Identify which cell holds the provided text, then report its (X, Y) central coordinate. 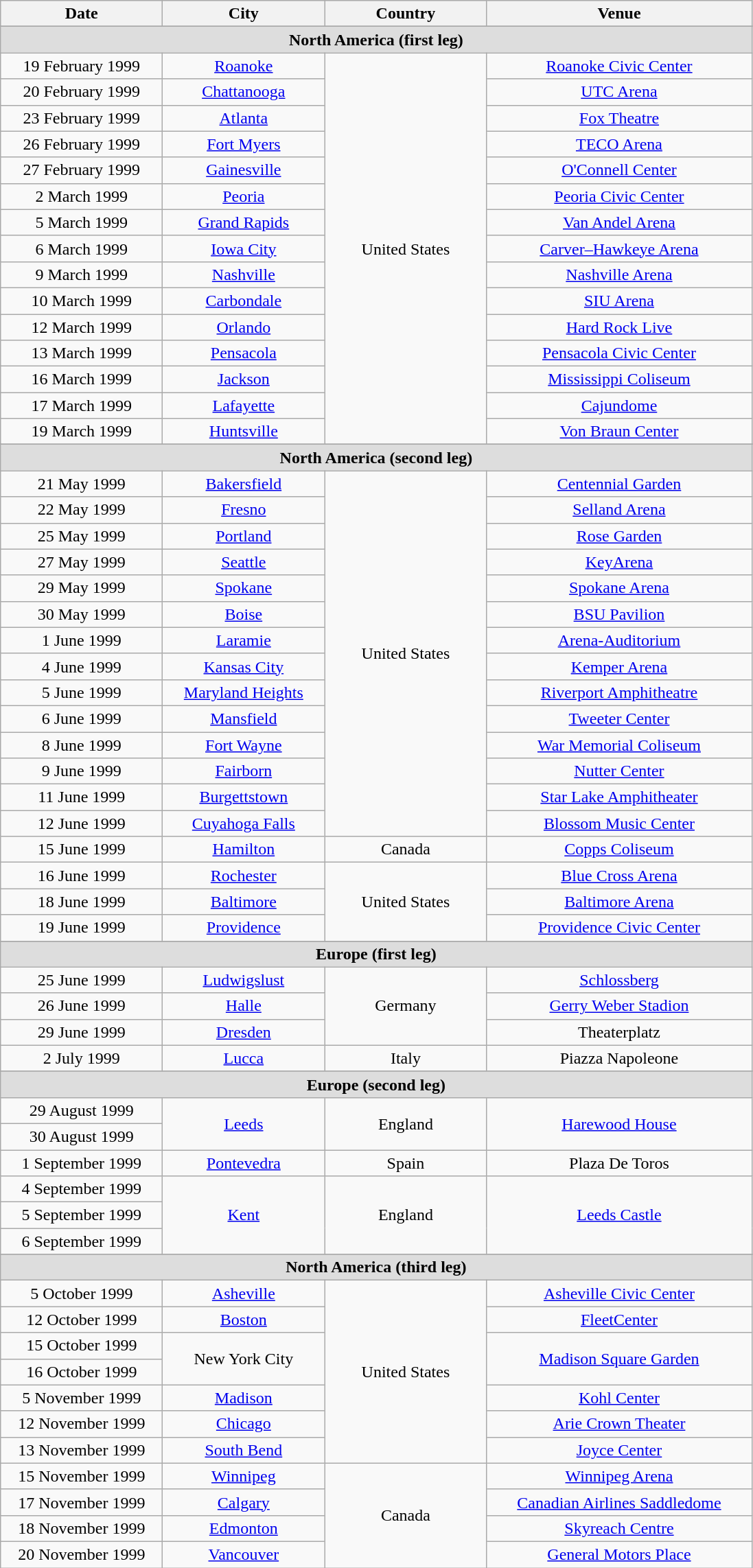
4 June 1999 (82, 666)
19 February 1999 (82, 66)
18 June 1999 (82, 902)
9 March 1999 (82, 274)
O'Connell Center (619, 170)
Riverport Amphitheatre (619, 692)
Nutter Center (619, 771)
Gainesville (244, 170)
Mississippi Coliseum (619, 379)
Spokane (244, 588)
Baltimore (244, 902)
5 March 1999 (82, 222)
FleetCenter (619, 1320)
Cuyahoga Falls (244, 823)
12 March 1999 (82, 327)
15 October 1999 (82, 1346)
23 February 1999 (82, 118)
27 May 1999 (82, 562)
15 June 1999 (82, 850)
Lucca (244, 1058)
Blossom Music Center (619, 823)
Baltimore Arena (619, 902)
City (244, 14)
Carver–Hawkeye Arena (619, 248)
Italy (406, 1058)
Burgettstown (244, 797)
Blue Cross Arena (619, 876)
Edmonton (244, 1528)
North America (first leg) (376, 40)
Leeds Castle (619, 1215)
29 August 1999 (82, 1110)
29 May 1999 (82, 588)
Kent (244, 1215)
Peoria (244, 196)
2 July 1999 (82, 1058)
15 November 1999 (82, 1476)
13 March 1999 (82, 353)
North America (second leg) (376, 458)
5 June 1999 (82, 692)
8 June 1999 (82, 745)
5 September 1999 (82, 1215)
Atlanta (244, 118)
Von Braun Center (619, 432)
Asheville (244, 1294)
Roanoke (244, 66)
13 November 1999 (82, 1450)
Winnipeg Arena (619, 1476)
16 June 1999 (82, 876)
Roanoke Civic Center (619, 66)
9 June 1999 (82, 771)
Asheville Civic Center (619, 1294)
19 March 1999 (82, 432)
6 March 1999 (82, 248)
Mansfield (244, 718)
Canadian Airlines Saddledome (619, 1502)
Hamilton (244, 850)
27 February 1999 (82, 170)
25 June 1999 (82, 980)
Fox Theatre (619, 118)
26 June 1999 (82, 1006)
Germany (406, 1006)
Calgary (244, 1502)
1 September 1999 (82, 1163)
Country (406, 14)
UTC Arena (619, 92)
Providence (244, 928)
Fort Myers (244, 144)
1 June 1999 (82, 640)
22 May 1999 (82, 510)
Providence Civic Center (619, 928)
Nashville Arena (619, 274)
Nashville (244, 274)
25 May 1999 (82, 536)
Date (82, 14)
Kemper Arena (619, 666)
Grand Rapids (244, 222)
Chattanooga (244, 92)
Theaterplatz (619, 1032)
War Memorial Coliseum (619, 745)
Maryland Heights (244, 692)
SIU Arena (619, 301)
20 February 1999 (82, 92)
Rose Garden (619, 536)
11 June 1999 (82, 797)
5 October 1999 (82, 1294)
Huntsville (244, 432)
Kohl Center (619, 1398)
Pontevedra (244, 1163)
Rochester (244, 876)
Venue (619, 14)
19 June 1999 (82, 928)
North America (third leg) (376, 1267)
Arie Crown Theater (619, 1424)
Laramie (244, 640)
Copps Coliseum (619, 850)
Fairborn (244, 771)
Jackson (244, 379)
Harewood House (619, 1123)
Bakersfield (244, 484)
10 March 1999 (82, 301)
6 June 1999 (82, 718)
2 March 1999 (82, 196)
29 June 1999 (82, 1032)
Vancouver (244, 1554)
21 May 1999 (82, 484)
Boise (244, 614)
KeyArena (619, 562)
17 March 1999 (82, 406)
Tweeter Center (619, 718)
Orlando (244, 327)
Madison (244, 1398)
5 November 1999 (82, 1398)
18 November 1999 (82, 1528)
Carbondale (244, 301)
26 February 1999 (82, 144)
Fort Wayne (244, 745)
Kansas City (244, 666)
17 November 1999 (82, 1502)
Joyce Center (619, 1450)
TECO Arena (619, 144)
Leeds (244, 1123)
New York City (244, 1359)
BSU Pavilion (619, 614)
20 November 1999 (82, 1554)
Ludwigslust (244, 980)
30 August 1999 (82, 1136)
12 June 1999 (82, 823)
Madison Square Garden (619, 1359)
Seattle (244, 562)
Plaza De Toros (619, 1163)
Centennial Garden (619, 484)
Selland Arena (619, 510)
Lafayette (244, 406)
Arena-Auditorium (619, 640)
12 October 1999 (82, 1320)
Europe (second leg) (376, 1084)
4 September 1999 (82, 1189)
Portland (244, 536)
Piazza Napoleone (619, 1058)
Europe (first leg) (376, 954)
16 March 1999 (82, 379)
Spokane Arena (619, 588)
Spain (406, 1163)
Skyreach Centre (619, 1528)
16 October 1999 (82, 1372)
South Bend (244, 1450)
30 May 1999 (82, 614)
General Motors Place (619, 1554)
Pensacola Civic Center (619, 353)
Gerry Weber Stadion (619, 1006)
Pensacola (244, 353)
Halle (244, 1006)
Iowa City (244, 248)
6 September 1999 (82, 1241)
Van Andel Arena (619, 222)
Fresno (244, 510)
Hard Rock Live (619, 327)
12 November 1999 (82, 1424)
Boston (244, 1320)
Winnipeg (244, 1476)
Star Lake Amphitheater (619, 797)
Schlossberg (619, 980)
Peoria Civic Center (619, 196)
Cajundome (619, 406)
Chicago (244, 1424)
Dresden (244, 1032)
